For the text-containing cell, return its midpoint in [X, Y] coordinate format. 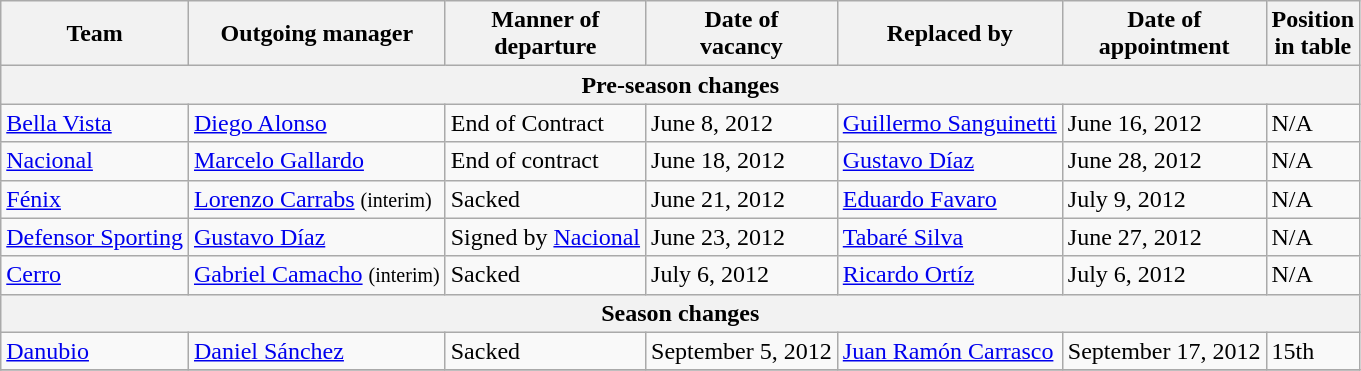
June 21, 2012 [742, 199]
September 5, 2012 [742, 351]
Date ofvacancy [742, 34]
Ricardo Ortíz [950, 275]
Fénix [95, 199]
June 8, 2012 [742, 123]
Tabaré Silva [950, 237]
Season changes [680, 313]
Nacional [95, 161]
Signed by Nacional [545, 237]
Date ofappointment [1164, 34]
June 28, 2012 [1164, 161]
Pre-season changes [680, 85]
Outgoing manager [316, 34]
Team [95, 34]
15th [1313, 351]
Guillermo Sanguinetti [950, 123]
Diego Alonso [316, 123]
Manner ofdeparture [545, 34]
June 18, 2012 [742, 161]
Replaced by [950, 34]
Positionin table [1313, 34]
June 27, 2012 [1164, 237]
Eduardo Favaro [950, 199]
September 17, 2012 [1164, 351]
Daniel Sánchez [316, 351]
End of Contract [545, 123]
Danubio [95, 351]
Marcelo Gallardo [316, 161]
End of contract [545, 161]
Lorenzo Carrabs (interim) [316, 199]
Bella Vista [95, 123]
June 16, 2012 [1164, 123]
July 9, 2012 [1164, 199]
Gabriel Camacho (interim) [316, 275]
Defensor Sporting [95, 237]
Cerro [95, 275]
June 23, 2012 [742, 237]
Juan Ramón Carrasco [950, 351]
